From the cell containing the given text, extract its center point as (X, Y) coordinate. 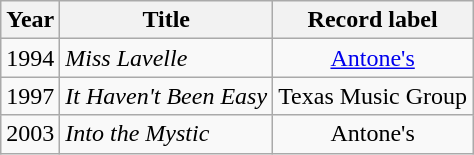
Into the Mystic (166, 134)
1997 (30, 96)
Texas Music Group (373, 96)
Year (30, 20)
1994 (30, 58)
Title (166, 20)
2003 (30, 134)
Miss Lavelle (166, 58)
It Haven't Been Easy (166, 96)
Record label (373, 20)
